Pinpoint the cell where the given text exists, returning its (x, y) midpoint coordinate. 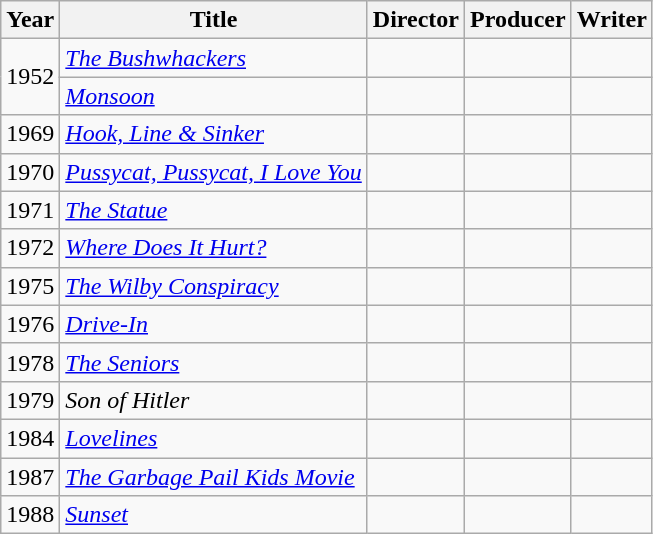
Where Does It Hurt? (214, 248)
The Garbage Pail Kids Movie (214, 477)
1984 (30, 438)
Pussycat, Pussycat, I Love You (214, 172)
The Seniors (214, 362)
Lovelines (214, 438)
Writer (612, 20)
Monsoon (214, 96)
Drive-In (214, 324)
1988 (30, 515)
Hook, Line & Sinker (214, 134)
The Bushwhackers (214, 58)
1970 (30, 172)
1972 (30, 248)
1978 (30, 362)
Director (416, 20)
Producer (518, 20)
Year (30, 20)
The Wilby Conspiracy (214, 286)
1976 (30, 324)
Son of Hitler (214, 400)
1987 (30, 477)
1969 (30, 134)
1975 (30, 286)
Title (214, 20)
The Statue (214, 210)
Sunset (214, 515)
1979 (30, 400)
1971 (30, 210)
1952 (30, 77)
